Pinpoint the cell where the given text exists, returning its (x, y) midpoint coordinate. 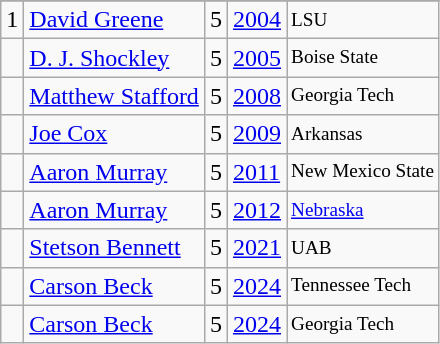
2012 (256, 210)
Matthew Stafford (114, 96)
Boise State (363, 58)
New Mexico State (363, 172)
2009 (256, 134)
LSU (363, 20)
2004 (256, 20)
2005 (256, 58)
UAB (363, 248)
Stetson Bennett (114, 248)
2011 (256, 172)
Arkansas (363, 134)
David Greene (114, 20)
D. J. Shockley (114, 58)
1 (12, 20)
2021 (256, 248)
Nebraska (363, 210)
Tennessee Tech (363, 286)
2008 (256, 96)
Joe Cox (114, 134)
